Return the (X, Y) coordinate for the center point of the cell that contains the specified text.  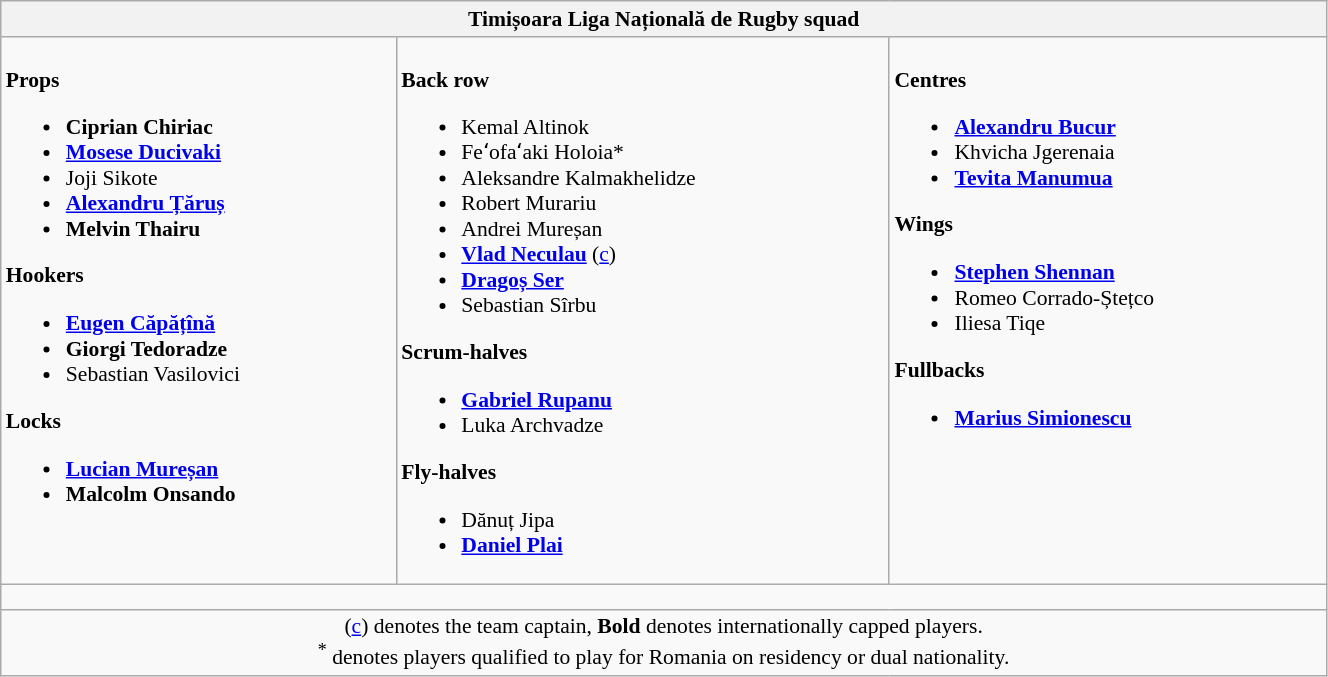
Centres Alexandru Bucur Khvicha Jgerenaia Tevita ManumuaWings Stephen Shennan Romeo Corrado-Ștețco Iliesa TiqeFullbacks Marius Simionescu (1108, 311)
Timișoara Liga Națională de Rugby squad (664, 19)
